Determine the (x, y) coordinate at the center of the cell enclosing the given text.  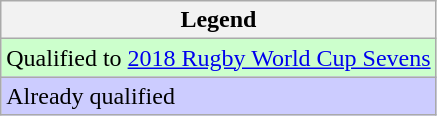
Qualified to 2018 Rugby World Cup Sevens (218, 58)
Already qualified (218, 96)
Legend (218, 20)
